Search for the cell housing the specified text and yield its [X, Y] center coordinate. 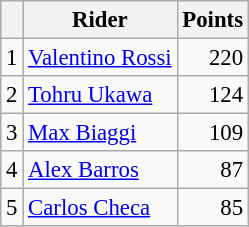
87 [212, 170]
Valentino Rossi [100, 58]
Tohru Ukawa [100, 95]
Rider [100, 20]
Points [212, 20]
1 [12, 58]
Max Biaggi [100, 133]
4 [12, 170]
124 [212, 95]
2 [12, 95]
220 [212, 58]
Alex Barros [100, 170]
3 [12, 133]
5 [12, 208]
85 [212, 208]
Carlos Checa [100, 208]
109 [212, 133]
